Return the [X, Y] coordinate for the center point of the cell that contains the specified text.  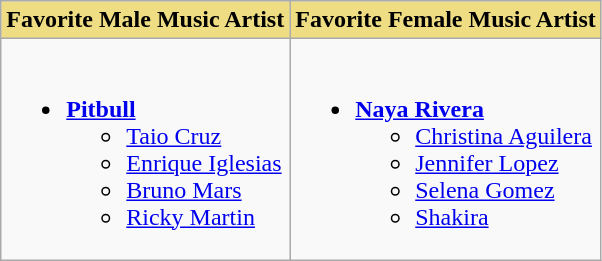
Favorite Male Music Artist [146, 20]
Favorite Female Music Artist [446, 20]
Naya RiveraChristina AguileraJennifer LopezSelena GomezShakira [446, 150]
PitbullTaio CruzEnrique IglesiasBruno MarsRicky Martin [146, 150]
